Pinpoint the cell where the given text exists, returning its [X, Y] midpoint coordinate. 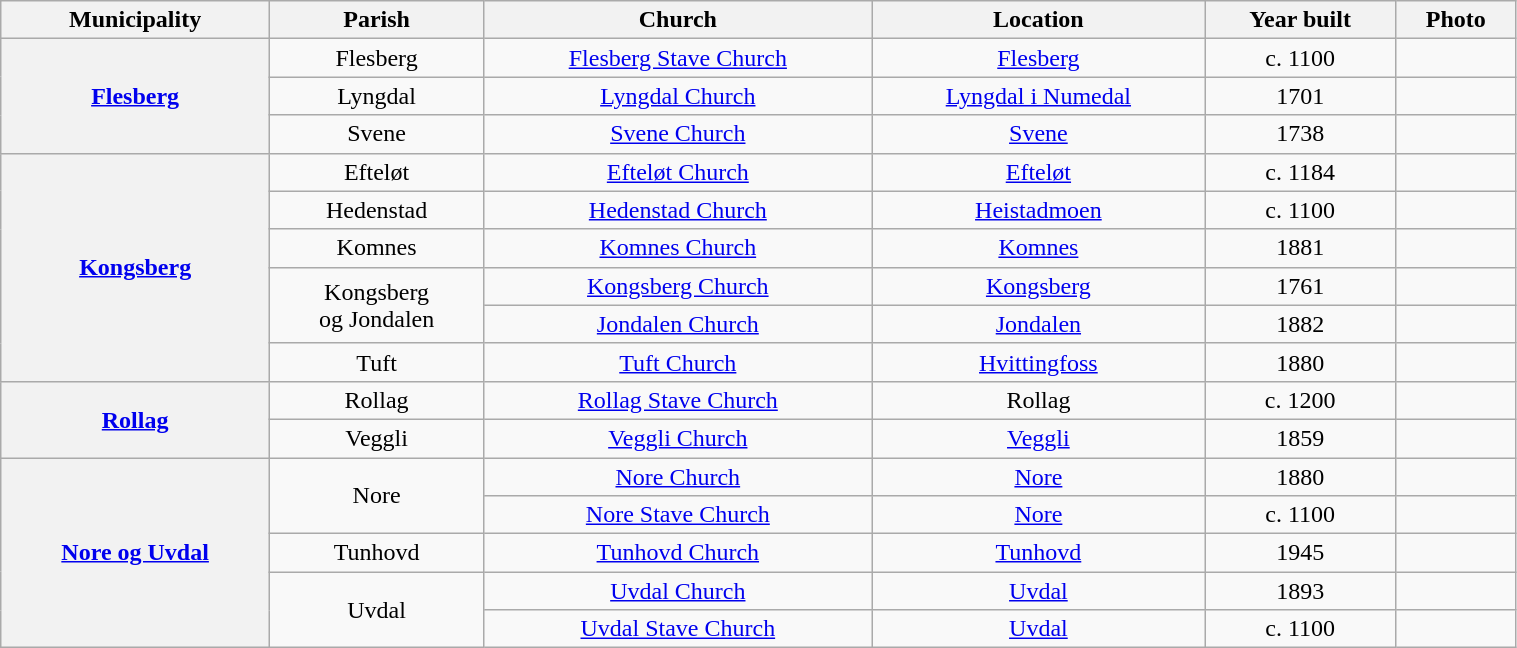
Jondalen [1038, 324]
Location [1038, 20]
Uvdal Stave Church [678, 629]
Tuft Church [678, 362]
Municipality [136, 20]
Parish [377, 20]
Uvdal Church [678, 591]
Flesberg Stave Church [678, 58]
Hedenstad Church [678, 210]
1761 [1300, 286]
Veggli Church [678, 438]
Hedenstad [377, 210]
Tunhovd Church [678, 553]
Jondalen Church [678, 324]
Lyngdal Church [678, 96]
Lyngdal i Numedal [1038, 96]
c. 1184 [1300, 172]
Lyngdal [377, 96]
Svene Church [678, 134]
1893 [1300, 591]
Efteløt Church [678, 172]
Nore og Uvdal [136, 553]
Rollag Stave Church [678, 400]
Hvittingfoss [1038, 362]
Tuft [377, 362]
Heistadmoen [1038, 210]
Church [678, 20]
Komnes Church [678, 248]
Nore Stave Church [678, 515]
Nore Church [678, 477]
1701 [1300, 96]
c. 1200 [1300, 400]
Photo [1456, 20]
1945 [1300, 553]
1738 [1300, 134]
Year built [1300, 20]
1882 [1300, 324]
Kongsberg Church [678, 286]
1859 [1300, 438]
Kongsbergog Jondalen [377, 305]
1881 [1300, 248]
